Output the [X, Y] coordinate of the center of the cell containing the given text.  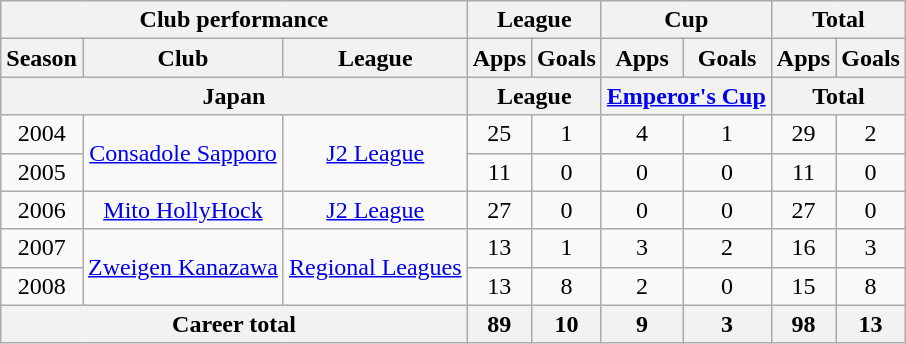
Regional Leagues [375, 267]
2008 [42, 286]
Emperor's Cup [686, 96]
Season [42, 58]
15 [803, 286]
10 [567, 324]
Consadole Sapporo [182, 153]
16 [803, 248]
2005 [42, 172]
2006 [42, 210]
Zweigen Kanazawa [182, 267]
Mito HollyHock [182, 210]
Career total [234, 324]
89 [499, 324]
9 [642, 324]
2007 [42, 248]
29 [803, 134]
2004 [42, 134]
Club performance [234, 20]
25 [499, 134]
4 [642, 134]
Japan [234, 96]
Cup [686, 20]
98 [803, 324]
Club [182, 58]
